Provide the (x, y) coordinate of the cell's center where the given text is located.  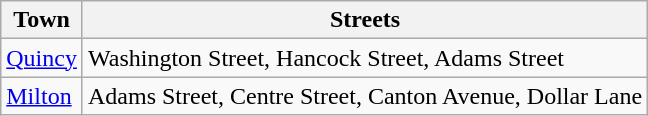
Adams Street, Centre Street, Canton Avenue, Dollar Lane (364, 96)
Streets (364, 20)
Town (42, 20)
Milton (42, 96)
Quincy (42, 58)
Washington Street, Hancock Street, Adams Street (364, 58)
